Identify which cell holds the provided text, then report its [X, Y] central coordinate. 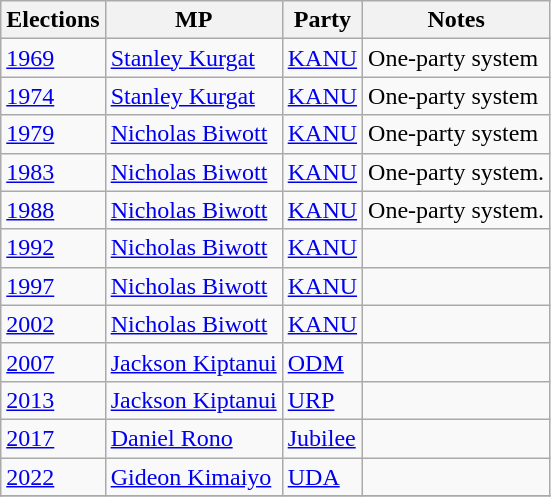
Party [322, 20]
1997 [53, 286]
1992 [53, 248]
Elections [53, 20]
1988 [53, 210]
URP [322, 400]
1969 [53, 58]
2022 [53, 477]
Gideon Kimaiyo [194, 477]
1979 [53, 134]
2013 [53, 400]
1983 [53, 172]
2017 [53, 438]
Notes [456, 20]
UDA [322, 477]
ODM [322, 362]
Daniel Rono [194, 438]
MP [194, 20]
2002 [53, 324]
1974 [53, 96]
2007 [53, 362]
Jubilee [322, 438]
